From the cell containing the given text, extract its center point as (x, y) coordinate. 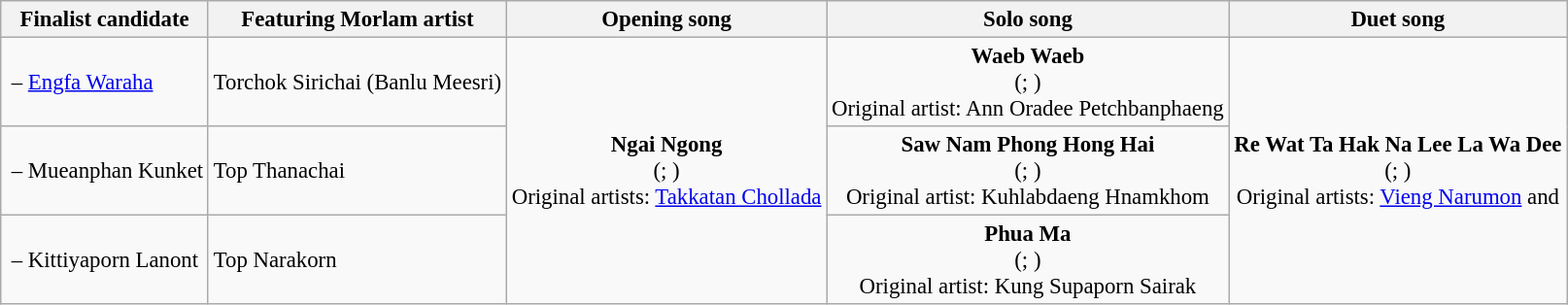
– Engfa Waraha (105, 83)
Torchok Sirichai (Banlu Meesri) (358, 83)
Featuring Morlam artist (358, 19)
Top Thanachai (358, 171)
Solo song (1028, 19)
Waeb Waeb(; )Original artist: Ann Oradee Petchbanphaeng (1028, 83)
Finalist candidate (105, 19)
Duet song (1398, 19)
Top Narakorn (358, 260)
– Mueanphan Kunket (105, 171)
Ngai Ngong(; )Original artists: Takkatan Chollada (666, 171)
Opening song (666, 19)
– Kittiyaporn Lanont (105, 260)
Re Wat Ta Hak Na Lee La Wa Dee (; )Original artists: Vieng Narumon and (1398, 171)
Saw Nam Phong Hong Hai(; )Original artist: Kuhlabdaeng Hnamkhom (1028, 171)
Phua Ma(; )Original artist: Kung Supaporn Sairak (1028, 260)
